Pinpoint the cell where the given text exists, returning its [X, Y] midpoint coordinate. 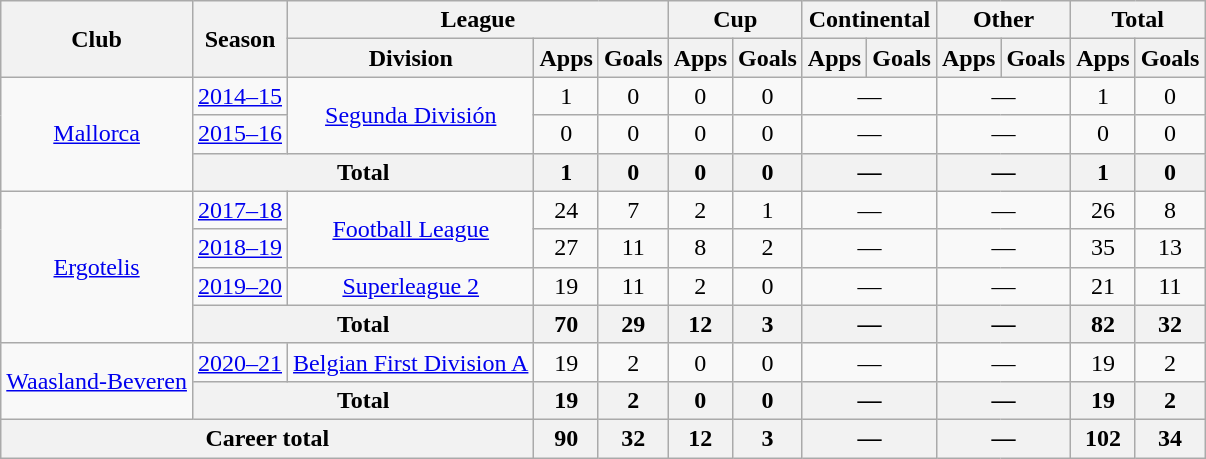
Continental [869, 20]
Belgian First Division A [411, 362]
Other [1003, 20]
26 [1103, 210]
29 [633, 324]
70 [566, 324]
Superleague 2 [411, 286]
24 [566, 210]
Mallorca [97, 134]
90 [566, 438]
7 [633, 210]
21 [1103, 286]
2014–15 [240, 96]
League [478, 20]
102 [1103, 438]
Segunda División [411, 115]
35 [1103, 248]
Football League [411, 229]
Ergotelis [97, 267]
2019–20 [240, 286]
Career total [268, 438]
27 [566, 248]
34 [1170, 438]
Club [97, 39]
2018–19 [240, 248]
82 [1103, 324]
Cup [735, 20]
Season [240, 39]
13 [1170, 248]
Waasland-Beveren [97, 381]
2020–21 [240, 362]
Division [411, 58]
2017–18 [240, 210]
2015–16 [240, 134]
